Determine the [X, Y] coordinate at the center of the cell enclosing the given text.  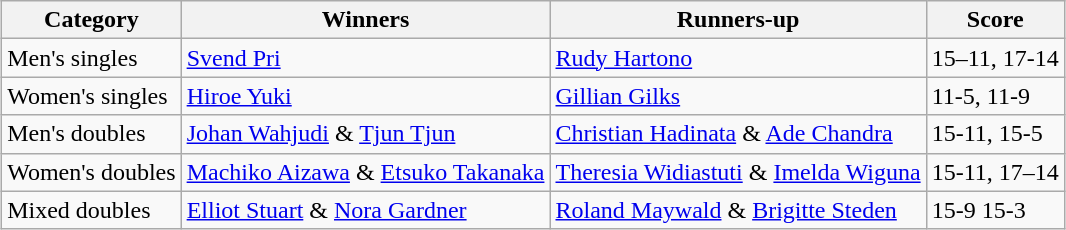
Rudy Hartono [738, 58]
Score [995, 20]
Women's doubles [92, 172]
Johan Wahjudi & Tjun Tjun [366, 134]
Christian Hadinata & Ade Chandra [738, 134]
15–11, 17-14 [995, 58]
15-11, 15-5 [995, 134]
Theresia Widiastuti & Imelda Wiguna [738, 172]
Gillian Gilks [738, 96]
Men's doubles [92, 134]
Mixed doubles [92, 210]
Svend Pri [366, 58]
Runners-up [738, 20]
Men's singles [92, 58]
11-5, 11-9 [995, 96]
Category [92, 20]
15-9 15-3 [995, 210]
Winners [366, 20]
Roland Maywald & Brigitte Steden [738, 210]
Elliot Stuart & Nora Gardner [366, 210]
Hiroe Yuki [366, 96]
Machiko Aizawa & Etsuko Takanaka [366, 172]
15-11, 17–14 [995, 172]
Women's singles [92, 96]
